For the text-containing cell, return its midpoint in (x, y) coordinate format. 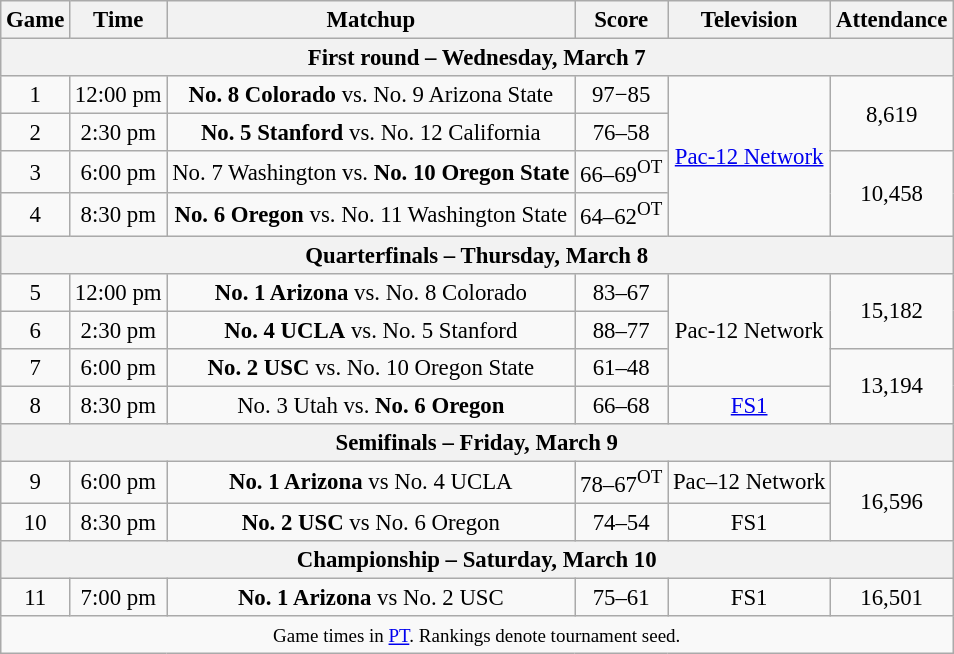
13,194 (892, 386)
3 (36, 172)
97−85 (622, 95)
Matchup (371, 20)
No. 1 Arizona vs No. 2 USC (371, 598)
66–69OT (622, 172)
7:00 pm (118, 598)
1 (36, 95)
10,458 (892, 193)
66–68 (622, 405)
No. 1 Arizona vs. No. 8 Colorado (371, 292)
15,182 (892, 310)
Time (118, 20)
First round – Wednesday, March 7 (477, 58)
76–58 (622, 133)
5 (36, 292)
No. 2 USC vs No. 6 Oregon (371, 522)
8 (36, 405)
Score (622, 20)
Championship – Saturday, March 10 (477, 560)
No. 2 USC vs. No. 10 Oregon State (371, 367)
83–67 (622, 292)
16,596 (892, 501)
No. 6 Oregon vs. No. 11 Washington State (371, 215)
Pac–12 Network (750, 482)
64–62OT (622, 215)
78–67OT (622, 482)
75–61 (622, 598)
No. 3 Utah vs. No. 6 Oregon (371, 405)
Attendance (892, 20)
No. 4 UCLA vs. No. 5 Stanford (371, 330)
6 (36, 330)
Game times in PT. Rankings denote tournament seed. (477, 635)
7 (36, 367)
4 (36, 215)
74–54 (622, 522)
Quarterfinals – Thursday, March 8 (477, 255)
88–77 (622, 330)
10 (36, 522)
8,619 (892, 114)
No. 1 Arizona vs No. 4 UCLA (371, 482)
11 (36, 598)
Television (750, 20)
2 (36, 133)
9 (36, 482)
No. 7 Washington vs. No. 10 Oregon State (371, 172)
No. 8 Colorado vs. No. 9 Arizona State (371, 95)
Semifinals – Friday, March 9 (477, 443)
Game (36, 20)
61–48 (622, 367)
16,501 (892, 598)
No. 5 Stanford vs. No. 12 California (371, 133)
